Scan for the cell matching the given text and deliver its (x, y) coordinate at center. 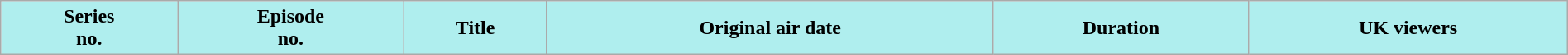
Duration (1121, 28)
Seriesno. (89, 28)
Episodeno. (291, 28)
Original air date (770, 28)
Title (475, 28)
UK viewers (1408, 28)
